Extract the (X, Y) coordinate from the center of the cell holding the provided text.  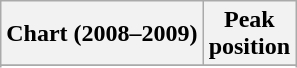
Chart (2008–2009) (102, 34)
Peakposition (249, 34)
